Find where the given text appears and provide that cell's center as (X, Y) coordinate. 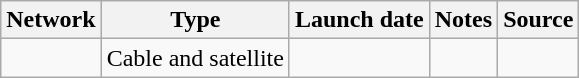
Type (195, 20)
Notes (463, 20)
Cable and satellite (195, 58)
Launch date (359, 20)
Source (538, 20)
Network (51, 20)
